Locate the cell with the specified text and output its [x, y] center coordinate. 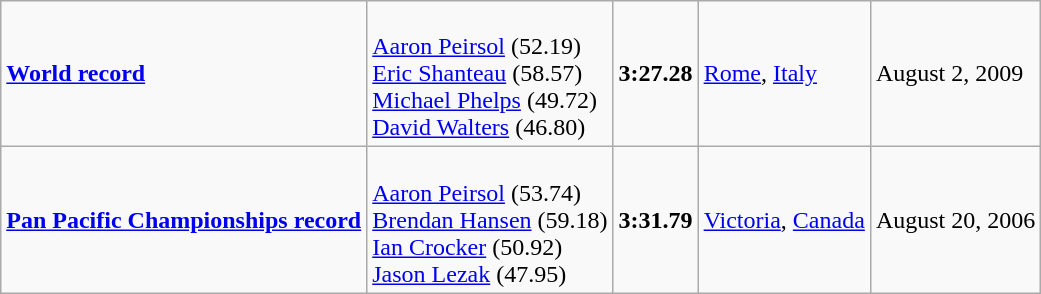
Pan Pacific Championships record [184, 220]
3:27.28 [656, 74]
August 2, 2009 [955, 74]
World record [184, 74]
Aaron Peirsol (53.74)Brendan Hansen (59.18)Ian Crocker (50.92)Jason Lezak (47.95) [490, 220]
Rome, Italy [784, 74]
3:31.79 [656, 220]
August 20, 2006 [955, 220]
Victoria, Canada [784, 220]
Aaron Peirsol (52.19)Eric Shanteau (58.57)Michael Phelps (49.72)David Walters (46.80) [490, 74]
